Locate the cell with the specified text and output its (X, Y) center coordinate. 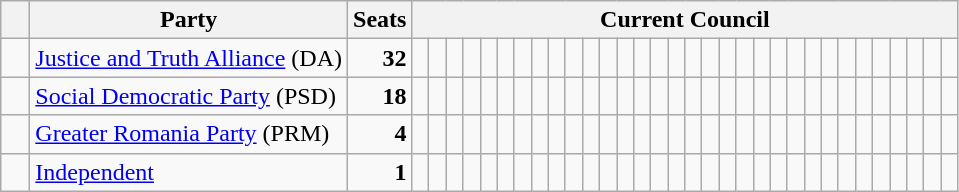
Party (189, 20)
Seats (380, 20)
Independent (189, 172)
18 (380, 96)
4 (380, 134)
Greater Romania Party (PRM) (189, 134)
1 (380, 172)
Social Democratic Party (PSD) (189, 96)
32 (380, 58)
Current Council (685, 20)
Justice and Truth Alliance (DA) (189, 58)
